Capture the cell that displays the provided text and extract its (X, Y) central coordinate. 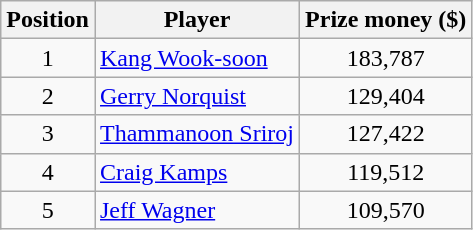
Kang Wook-soon (196, 58)
3 (48, 134)
4 (48, 172)
Jeff Wagner (196, 210)
109,570 (386, 210)
183,787 (386, 58)
Position (48, 20)
1 (48, 58)
Craig Kamps (196, 172)
Prize money ($) (386, 20)
127,422 (386, 134)
129,404 (386, 96)
2 (48, 96)
Gerry Norquist (196, 96)
5 (48, 210)
Player (196, 20)
119,512 (386, 172)
Thammanoon Sriroj (196, 134)
